Scan for the cell matching the given text and deliver its [X, Y] coordinate at center. 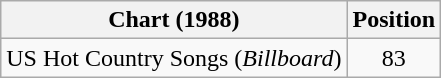
Position [394, 20]
83 [394, 58]
Chart (1988) [174, 20]
US Hot Country Songs (Billboard) [174, 58]
